Return the (x, y) coordinate for the center point of the cell that contains the specified text.  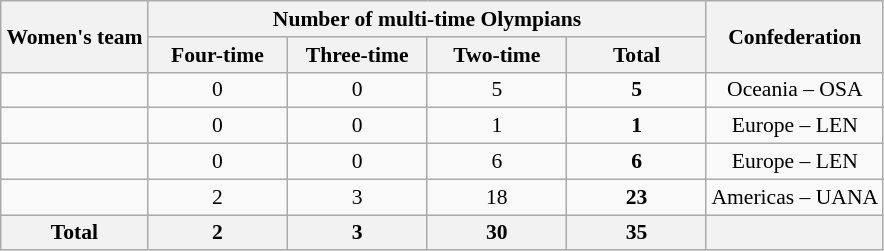
Four-time (218, 55)
Americas – UANA (794, 197)
30 (497, 233)
Two-time (497, 55)
Oceania – OSA (794, 90)
18 (497, 197)
Number of multi-time Olympians (428, 19)
Three-time (357, 55)
Confederation (794, 36)
35 (637, 233)
Women's team (74, 36)
23 (637, 197)
